Search for the cell housing the specified text and yield its (X, Y) center coordinate. 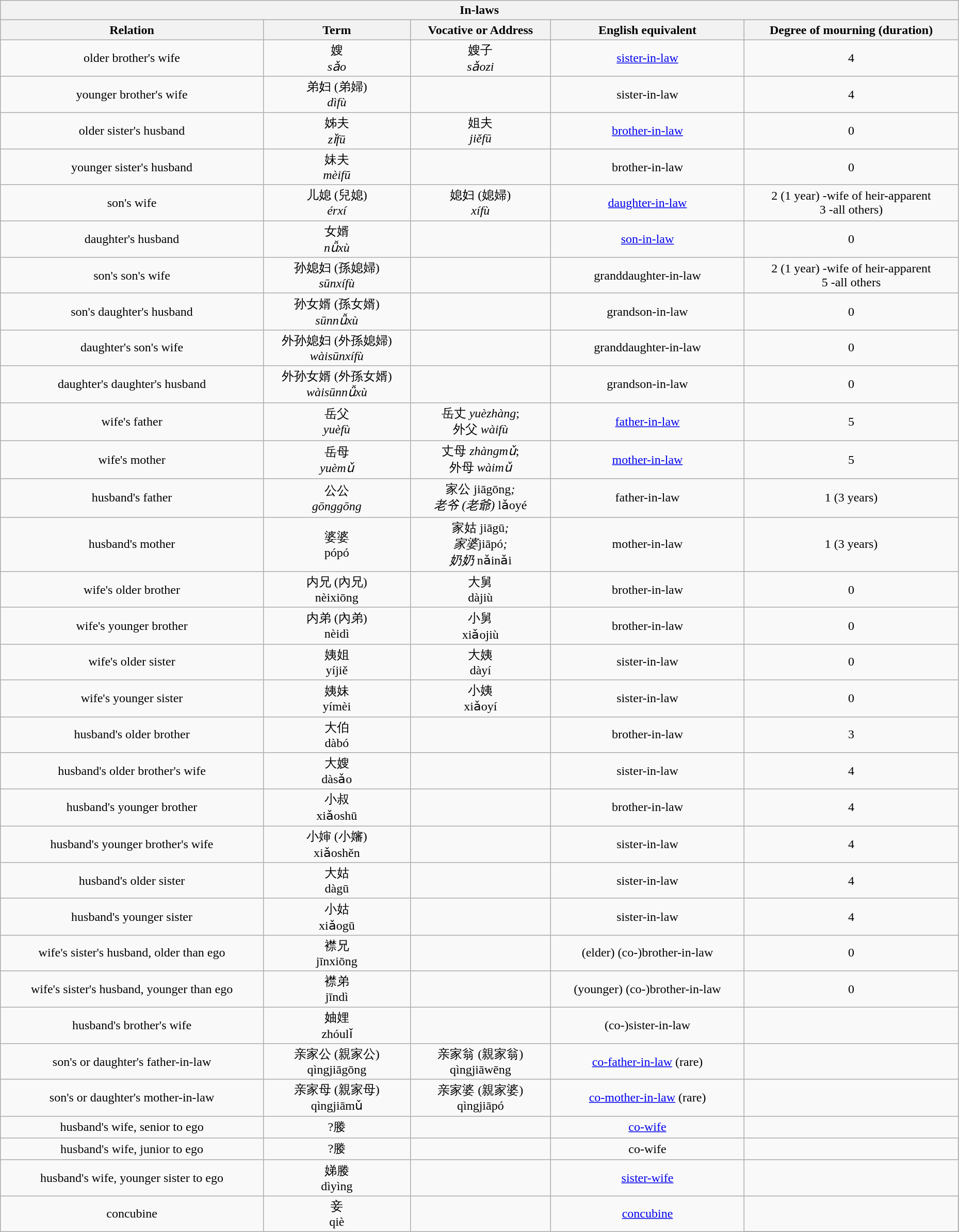
wife's sister's husband, younger than ego (132, 989)
公公gōnggōng (336, 498)
son's daughter's husband (132, 312)
嫂子sǎozi (480, 58)
husband's wife, younger sister to ego (132, 1178)
sister-wife (647, 1178)
son's or daughter's father-in-law (132, 1062)
In-laws (480, 10)
小叔xiǎoshū (336, 808)
younger sister's husband (132, 167)
姨姐 yíjiě (336, 662)
亲家公 (親家公) qìngjiāgōng (336, 1062)
(co-)sister-in-law (647, 1026)
wife's older sister (132, 662)
older sister's husband (132, 131)
(younger) (co-)brother-in-law (647, 989)
husband's brother's wife (132, 1026)
姐夫jiěfū (480, 131)
husband's older brother's wife (132, 771)
亲家翁 (親家翁) qìngjiāwēng (480, 1062)
Relation (132, 30)
姊夫zǐfū (336, 131)
大姨 dàyí (480, 662)
co-mother-in-law (rare) (647, 1098)
家公 jiāgōng; 老爷 (老爺) lǎoyé (480, 498)
儿媳 (兒媳) érxí (336, 203)
弟妇 (弟婦) dìfù (336, 94)
wife's mother (132, 460)
husband's older sister (132, 881)
younger brother's wife (132, 94)
女婿nǚxù (336, 239)
孙媳妇 (孫媳婦) sūnxífù (336, 275)
小婶 (小嬸) xiǎoshěn (336, 844)
外孙媳妇 (外孫媳婦) wàisūnxífù (336, 348)
Term (336, 30)
daughter's daughter's husband (132, 384)
内兄 (內兄) nèixiōng (336, 590)
co-father-in-law (rare) (647, 1062)
内弟 (內弟) nèidì (336, 625)
husband's mother (132, 544)
2 (1 year) -wife of heir-apparent3 -all others) (851, 203)
son's son's wife (132, 275)
wife's father (132, 422)
(elder) (co-)brother-in-law (647, 953)
husband's older brother (132, 735)
husband's wife, senior to ego (132, 1127)
外孙女婿 (外孫女婿) wàisūnnǚxù (336, 384)
English equivalent (647, 30)
大舅dàjiù (480, 590)
wife's younger sister (132, 699)
son-in-law (647, 239)
Vocative or Address (480, 30)
妾qiè (336, 1214)
岳父yuèfù (336, 422)
姨妹 yímèi (336, 699)
大嫂dàsǎo (336, 771)
older brother's wife (132, 58)
妯娌 zhóulǐ (336, 1026)
Degree of mourning (duration) (851, 30)
襟弟 jīndì (336, 989)
daughter's husband (132, 239)
husband's wife, junior to ego (132, 1149)
3 (851, 735)
婆婆pópó (336, 544)
2 (1 year) -wife of heir-apparent5 -all others (851, 275)
家姑 jiāgū;家婆jiāpó;奶奶 nǎinǎi (480, 544)
大姑 dàgū (336, 881)
daughter's son's wife (132, 348)
岳母yuèmǔ (336, 460)
嫂sǎo (336, 58)
daughter-in-law (647, 203)
son's or daughter's mother-in-law (132, 1098)
媳妇 (媳婦) xífù (480, 203)
小舅xiǎojiù (480, 625)
小姨xiǎoyí (480, 699)
娣媵 dìyìng (336, 1178)
大伯 dàbó (336, 735)
wife's younger brother (132, 625)
son's wife (132, 203)
wife's older brother (132, 590)
husband's younger sister (132, 916)
亲家母 (親家母) qìngjiāmǔ (336, 1098)
husband's father (132, 498)
亲家婆 (親家婆) qìngjiāpó (480, 1098)
husband's younger brother's wife (132, 844)
wife's sister's husband, older than ego (132, 953)
husband's younger brother (132, 808)
丈母 zhàngmǔ;外母 wàimǔ (480, 460)
小姑 xiǎogū (336, 916)
妹夫mèifū (336, 167)
襟兄 jīnxiōng (336, 953)
岳丈 yuèzhàng;外父 wàifù (480, 422)
孙女婿 (孫女婿) sūnnǚxù (336, 312)
